Identify which cell holds the provided text, then report its [X, Y] central coordinate. 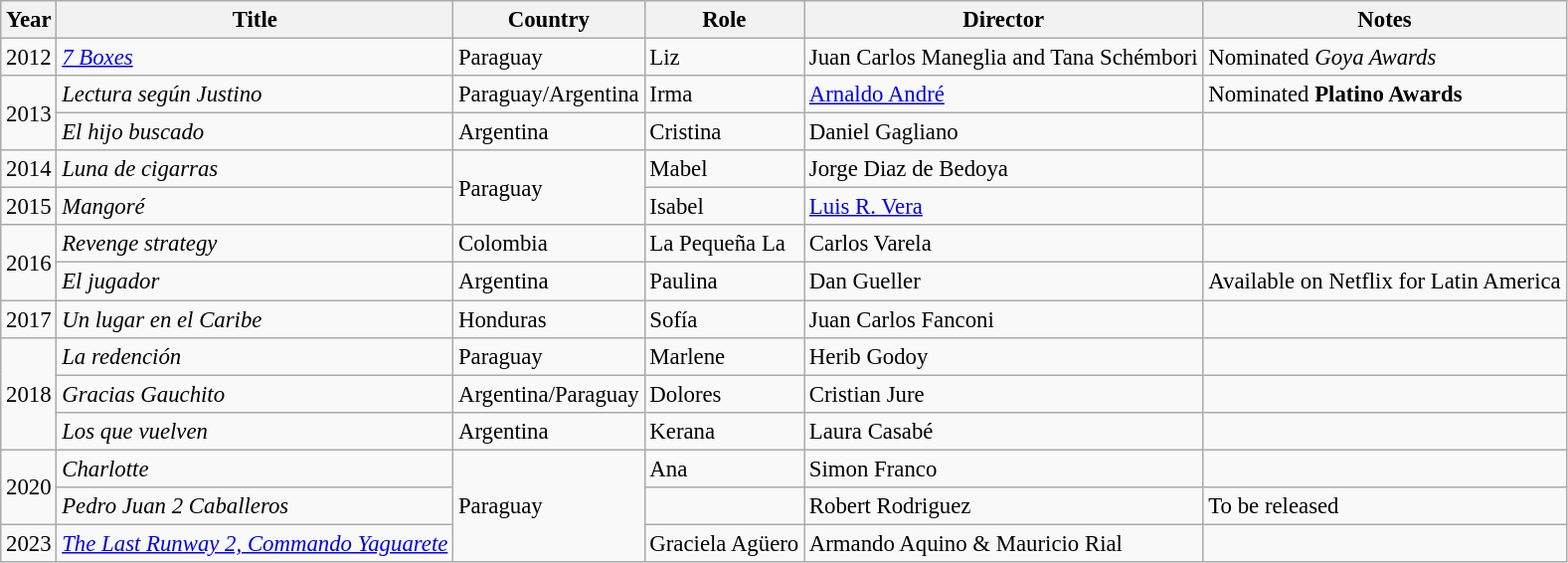
Isabel [724, 207]
Jorge Diaz de Bedoya [1004, 169]
Gracias Gauchito [255, 394]
7 Boxes [255, 58]
Luis R. Vera [1004, 207]
Luna de cigarras [255, 169]
Simon Franco [1004, 469]
Notes [1384, 20]
Los que vuelven [255, 431]
Carlos Varela [1004, 244]
Sofía [724, 319]
Dolores [724, 394]
Nominated Goya Awards [1384, 58]
Cristian Jure [1004, 394]
Director [1004, 20]
Robert Rodriguez [1004, 506]
Mabel [724, 169]
2014 [29, 169]
Graciela Agüero [724, 543]
2018 [29, 394]
Role [724, 20]
Paulina [724, 281]
Un lugar en el Caribe [255, 319]
El jugador [255, 281]
Arnaldo André [1004, 94]
Daniel Gagliano [1004, 132]
2016 [29, 263]
2013 [29, 113]
Armando Aquino & Mauricio Rial [1004, 543]
Kerana [724, 431]
The Last Runway 2, Commando Yaguarete [255, 543]
La redención [255, 356]
Laura Casabé [1004, 431]
Country [549, 20]
Herib Godoy [1004, 356]
2015 [29, 207]
2017 [29, 319]
Ana [724, 469]
La Pequeña La [724, 244]
2020 [29, 487]
Title [255, 20]
El hijo buscado [255, 132]
Cristina [724, 132]
To be released [1384, 506]
Marlene [724, 356]
Juan Carlos Fanconi [1004, 319]
Lectura según Justino [255, 94]
Dan Gueller [1004, 281]
Year [29, 20]
Irma [724, 94]
Honduras [549, 319]
Juan Carlos Maneglia and Tana Schémbori [1004, 58]
Pedro Juan 2 Caballeros [255, 506]
Liz [724, 58]
Charlotte [255, 469]
Revenge strategy [255, 244]
2023 [29, 543]
Colombia [549, 244]
Mangoré [255, 207]
Argentina/Paraguay [549, 394]
Paraguay/Argentina [549, 94]
Nominated Platino Awards [1384, 94]
Available on Netflix for Latin America [1384, 281]
2012 [29, 58]
